Search for the cell housing the specified text and yield its [X, Y] center coordinate. 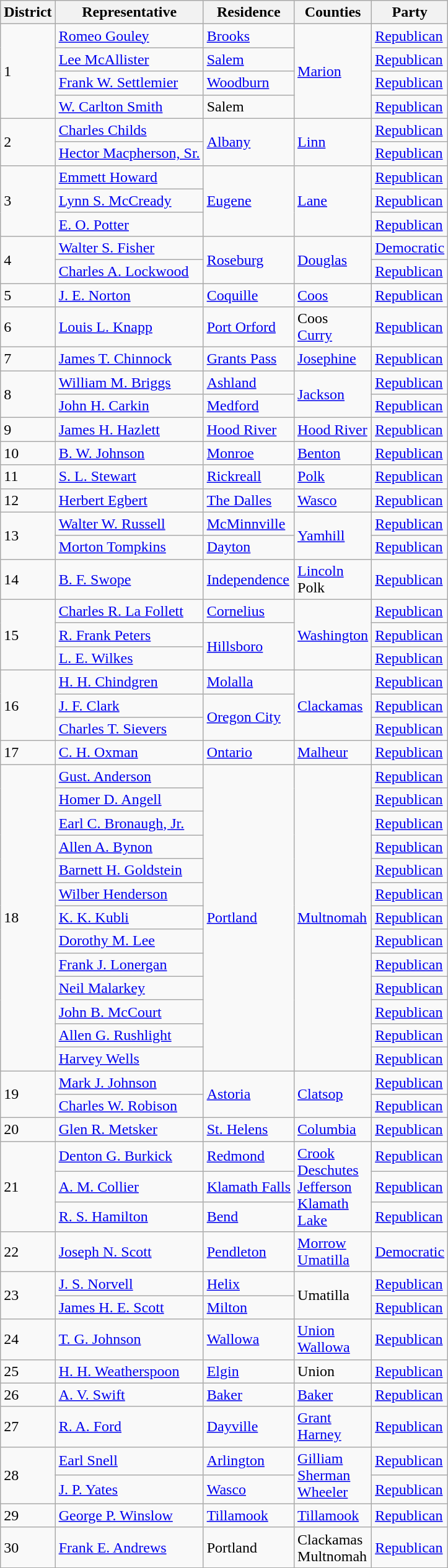
15 [28, 635]
24 [28, 1340]
Frank J. Lonergan [129, 964]
5 [28, 295]
C. H. Oxman [129, 753]
Gust. Anderson [129, 776]
Representative [129, 12]
Marion [333, 71]
Milton [248, 1307]
Allen G. Rushlight [129, 1035]
L. E. Wilkes [129, 658]
Harvey Wells [129, 1059]
1 [28, 71]
30 [28, 1548]
Arlington [248, 1461]
K. K. Kubli [129, 917]
Multnomah [333, 917]
Benton [333, 453]
22 [28, 1252]
George P. Winslow [129, 1515]
Lynn S. McCready [129, 201]
Homer D. Angell [129, 800]
Allen A. Bynon [129, 847]
E. O. Potter [129, 224]
Medford [248, 406]
Polk [333, 477]
Clackamas [333, 705]
18 [28, 917]
4 [28, 259]
25 [28, 1371]
Mark J. Johnson [129, 1083]
William M. Briggs [129, 383]
Herbert Egbert [129, 500]
H. H. Chindgren [129, 682]
Party [410, 12]
Rickreall [248, 477]
Albany [248, 142]
John H. Carkin [129, 406]
9 [28, 430]
Malheur [333, 753]
James T. Chinnock [129, 359]
Wilber Henderson [129, 894]
Klamath Falls [248, 1186]
Monroe [248, 453]
27 [28, 1426]
Roseburg [248, 259]
GilliamShermanWheeler [333, 1475]
Cornelius [248, 611]
Denton G. Burkick [129, 1156]
Earl Snell [129, 1461]
10 [28, 453]
Yamhill [333, 535]
Hector Macpherson, Sr. [129, 154]
Douglas [333, 259]
Molalla [248, 682]
14 [28, 579]
St. Helens [248, 1130]
Pendleton [248, 1252]
MorrowUmatilla [333, 1252]
R. S. Hamilton [129, 1217]
Bend [248, 1217]
R. Frank Peters [129, 635]
J. E. Norton [129, 295]
Redmond [248, 1156]
Oregon City [248, 717]
CoosCurry [333, 327]
John B. McCourt [129, 1011]
2 [28, 142]
A. V. Swift [129, 1395]
Brooks [248, 36]
Washington [333, 635]
29 [28, 1515]
Astoria [248, 1094]
Helix [248, 1284]
Jackson [333, 394]
26 [28, 1395]
Eugene [248, 201]
Charles W. Robison [129, 1106]
Clatsop [333, 1094]
16 [28, 705]
James H. Hazlett [129, 430]
Charles T. Sievers [129, 729]
6 [28, 327]
H. H. Weatherspoon [129, 1371]
LincolnPolk [333, 579]
S. L. Stewart [129, 477]
23 [28, 1296]
Columbia [333, 1130]
Coos [333, 295]
7 [28, 359]
Counties [333, 12]
Union [333, 1371]
20 [28, 1130]
CrookDeschutesJeffersonKlamathLake [333, 1187]
8 [28, 394]
Earl C. Bronaugh, Jr. [129, 823]
Lane [333, 201]
UnionWallowa [333, 1340]
James H. E. Scott [129, 1307]
11 [28, 477]
A. M. Collier [129, 1186]
Dorothy M. Lee [129, 941]
District [28, 12]
J. P. Yates [129, 1489]
28 [28, 1475]
Ontario [248, 753]
Louis L. Knapp [129, 327]
Residence [248, 12]
Frank W. Settlemier [129, 83]
Linn [333, 142]
Dayton [248, 547]
B. W. Johnson [129, 453]
Glen R. Metsker [129, 1130]
T. G. Johnson [129, 1340]
Joseph N. Scott [129, 1252]
The Dalles [248, 500]
Wallowa [248, 1340]
Frank E. Andrews [129, 1548]
B. F. Swope [129, 579]
12 [28, 500]
Port Orford [248, 327]
13 [28, 535]
Dayville [248, 1426]
Morton Tompkins [129, 547]
Neil Malarkey [129, 988]
Romeo Gouley [129, 36]
Walter S. Fisher [129, 248]
GrantHarney [333, 1426]
3 [28, 201]
J. S. Norvell [129, 1284]
Umatilla [333, 1296]
Barnett H. Goldstein [129, 870]
17 [28, 753]
Charles A. Lockwood [129, 271]
19 [28, 1094]
Elgin [248, 1371]
Charles Childs [129, 130]
Coquille [248, 295]
Josephine [333, 359]
Hillsboro [248, 646]
J. F. Clark [129, 705]
21 [28, 1187]
Woodburn [248, 83]
Lee McAllister [129, 59]
Charles R. La Follett [129, 611]
ClackamasMultnomah [333, 1548]
R. A. Ford [129, 1426]
Walter W. Russell [129, 524]
Emmett Howard [129, 177]
Grants Pass [248, 359]
McMinnville [248, 524]
Independence [248, 579]
W. Carlton Smith [129, 106]
Ashland [248, 383]
